Identify which cell holds the provided text, then report its [x, y] central coordinate. 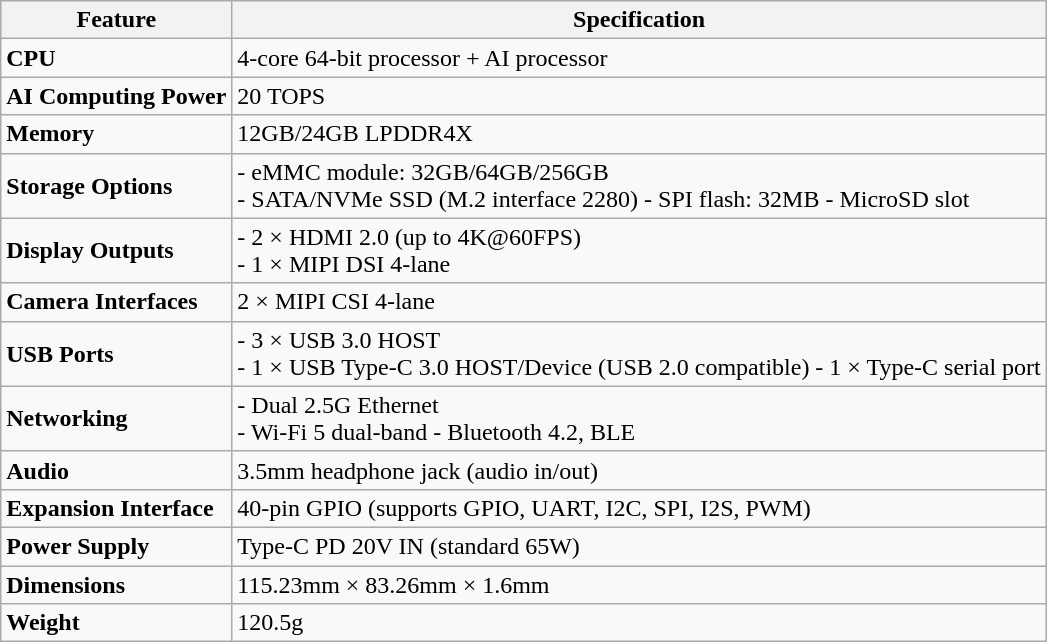
- 2 × HDMI 2.0 (up to 4K@60FPS)- 1 × MIPI DSI 4-lane [639, 250]
3.5mm headphone jack (audio in/out) [639, 470]
- Dual 2.5G Ethernet- Wi-Fi 5 dual-band - Bluetooth 4.2, BLE [639, 418]
CPU [116, 58]
Type-C PD 20V IN (standard 65W) [639, 546]
Weight [116, 623]
Storage Options [116, 186]
- 3 × USB 3.0 HOST- 1 × USB Type-C 3.0 HOST/Device (USB 2.0 compatible) - 1 × Type-C serial port [639, 354]
Display Outputs [116, 250]
- eMMC module: 32GB/64GB/256GB- SATA/NVMe SSD (M.2 interface 2280) - SPI flash: 32MB - MicroSD slot [639, 186]
Specification [639, 20]
Dimensions [116, 585]
115.23mm × 83.26mm × 1.6mm [639, 585]
20 TOPS [639, 96]
4-core 64-bit processor + AI processor [639, 58]
Networking [116, 418]
Expansion Interface [116, 508]
12GB/24GB LPDDR4X [639, 134]
2 × MIPI CSI 4-lane [639, 302]
Feature [116, 20]
40-pin GPIO (supports GPIO, UART, I2C, SPI, I2S, PWM) [639, 508]
Camera Interfaces [116, 302]
Audio [116, 470]
AI Computing Power [116, 96]
120.5g [639, 623]
Memory [116, 134]
USB Ports [116, 354]
Power Supply [116, 546]
